Return the [x, y] coordinate for the center point of the cell that contains the specified text.  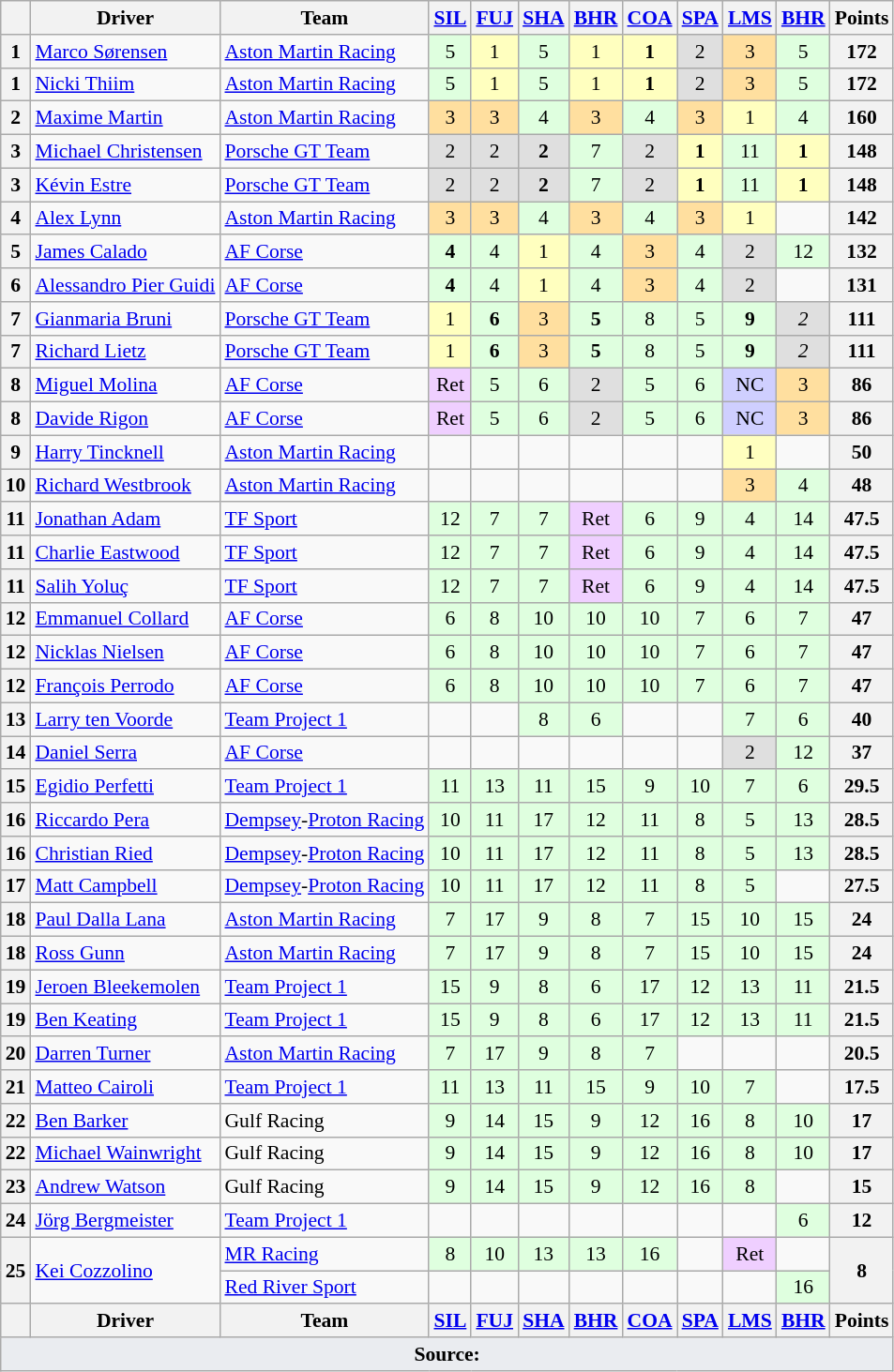
27.5 [862, 886]
Daniel Serra [125, 753]
Marco Sørensen [125, 52]
20.5 [862, 1054]
Larry ten Voorde [125, 719]
Michael Wainwright [125, 1153]
Nicklas Nielsen [125, 653]
142 [862, 219]
Matt Campbell [125, 886]
50 [862, 452]
131 [862, 285]
Salih Yoluç [125, 586]
Ben Barker [125, 1121]
Alex Lynn [125, 219]
Jeroen Bleekemolen [125, 987]
Darren Turner [125, 1054]
François Perrodo [125, 686]
37 [862, 753]
James Calado [125, 252]
Miguel Molina [125, 385]
Nicki Thiim [125, 84]
Harry Tincknell [125, 452]
17.5 [862, 1087]
Kei Cozzolino [125, 1270]
20 [16, 1054]
Source: [447, 1354]
Egidio Perfetti [125, 787]
Richard Westbrook [125, 486]
Riccardo Pera [125, 820]
Maxime Martin [125, 118]
Ross Gunn [125, 954]
Jonathan Adam [125, 520]
Ben Keating [125, 1020]
23 [16, 1187]
132 [862, 252]
160 [862, 118]
Christian Ried [125, 853]
Red River Sport [325, 1288]
25 [16, 1270]
Andrew Watson [125, 1187]
Matteo Cairoli [125, 1087]
Jörg Bergmeister [125, 1221]
40 [862, 719]
Richard Lietz [125, 352]
Kévin Estre [125, 185]
MR Racing [325, 1254]
Paul Dalla Lana [125, 920]
Emmanuel Collard [125, 619]
Alessandro Pier Guidi [125, 285]
29.5 [862, 787]
48 [862, 486]
Charlie Eastwood [125, 552]
Davide Rigon [125, 419]
Gianmaria Bruni [125, 319]
21 [16, 1087]
Michael Christensen [125, 152]
